Identify which cell holds the provided text, then report its [X, Y] central coordinate. 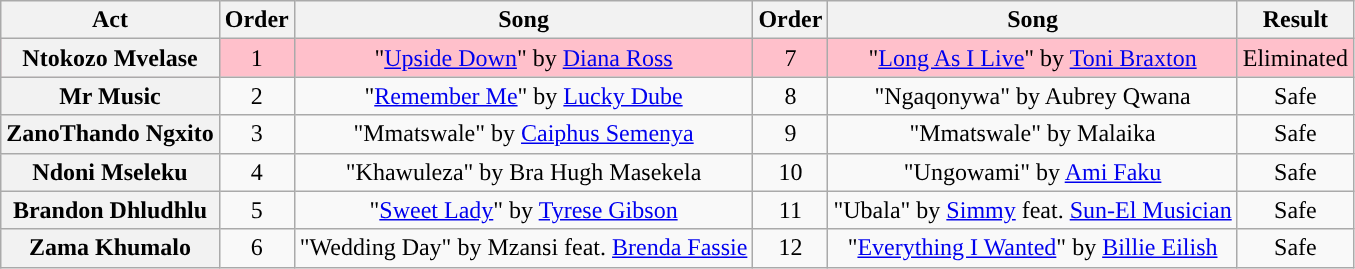
1 [256, 58]
10 [790, 172]
11 [790, 210]
6 [256, 248]
7 [790, 58]
ZanoThando Ngxito [110, 134]
5 [256, 210]
"Ngaqonywa" by Aubrey Qwana [1032, 96]
Ndoni Mseleku [110, 172]
Zama Khumalo [110, 248]
Mr Music [110, 96]
2 [256, 96]
8 [790, 96]
"Sweet Lady" by Tyrese Gibson [524, 210]
Act [110, 20]
4 [256, 172]
Result [1295, 20]
12 [790, 248]
"Khawuleza" by Bra Hugh Masekela [524, 172]
9 [790, 134]
"Long As I Live" by Toni Braxton [1032, 58]
"Everything I Wanted" by Billie Eilish [1032, 248]
Brandon Dhludhlu [110, 210]
"Wedding Day" by Mzansi feat. Brenda Fassie [524, 248]
Eliminated [1295, 58]
"Remember Me" by Lucky Dube [524, 96]
"Upside Down" by Diana Ross [524, 58]
"Ungowami" by Ami Faku [1032, 172]
3 [256, 134]
"Mmatswale" by Malaika [1032, 134]
"Mmatswale" by Caiphus Semenya [524, 134]
Ntokozo Mvelase [110, 58]
"Ubala" by Simmy feat. Sun-El Musician [1032, 210]
